Extract the [X, Y] coordinate from the center of the cell holding the provided text.  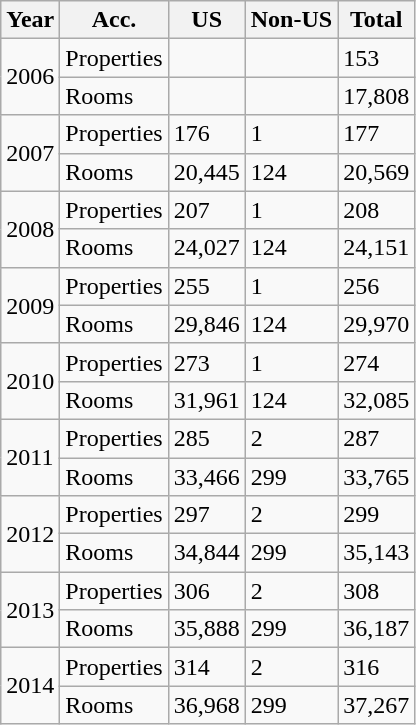
36,187 [376, 629]
33,765 [376, 477]
273 [206, 362]
33,466 [206, 477]
Non-US [291, 20]
274 [376, 362]
2014 [30, 686]
20,445 [206, 172]
24,151 [376, 248]
297 [206, 515]
34,844 [206, 553]
208 [376, 210]
176 [206, 134]
255 [206, 286]
37,267 [376, 705]
Total [376, 20]
24,027 [206, 248]
2006 [30, 77]
17,808 [376, 96]
Acc. [114, 20]
29,846 [206, 324]
US [206, 20]
2013 [30, 610]
2007 [30, 153]
29,970 [376, 324]
316 [376, 667]
20,569 [376, 172]
Year [30, 20]
306 [206, 591]
2009 [30, 305]
2010 [30, 381]
153 [376, 58]
287 [376, 438]
177 [376, 134]
36,968 [206, 705]
31,961 [206, 400]
35,888 [206, 629]
2008 [30, 229]
32,085 [376, 400]
2011 [30, 457]
35,143 [376, 553]
256 [376, 286]
2012 [30, 534]
314 [206, 667]
285 [206, 438]
308 [376, 591]
207 [206, 210]
